Return the [x, y] coordinate for the center point of the cell that contains the specified text.  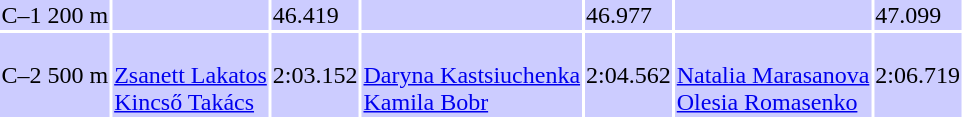
C–1 200 m [55, 15]
46.977 [629, 15]
Daryna KastsiuchenkaKamila Bobr [472, 75]
C–2 500 m [55, 75]
2:04.562 [629, 75]
46.419 [315, 15]
2:06.719 [918, 75]
Zsanett LakatosKincső Takács [191, 75]
47.099 [918, 15]
2:03.152 [315, 75]
Natalia MarasanovaOlesia Romasenko [773, 75]
